Output the (X, Y) coordinate of the center of the cell containing the given text.  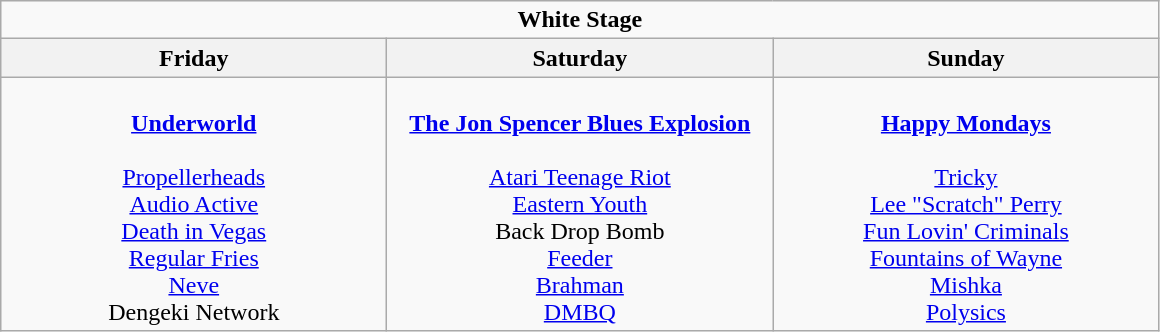
The Jon Spencer Blues Explosion Atari Teenage Riot Eastern Youth Back Drop Bomb Feeder Brahman DMBQ (580, 204)
Happy Mondays Tricky Lee "Scratch" Perry Fun Lovin' Criminals Fountains of Wayne Mishka Polysics (966, 204)
Saturday (580, 58)
Underworld Propellerheads Audio Active Death in Vegas Regular Fries Neve Dengeki Network (194, 204)
Friday (194, 58)
Sunday (966, 58)
White Stage (580, 20)
